Provide the [X, Y] coordinate of the cell's center where the given text is located.  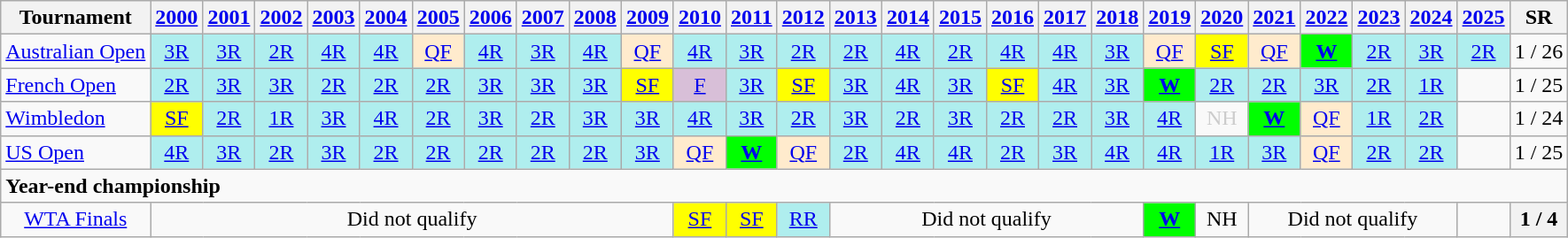
Wimbledon [76, 119]
2024 [1432, 18]
2011 [751, 18]
Year-end championship [785, 186]
2002 [282, 18]
WTA Finals [76, 219]
2019 [1169, 18]
2007 [542, 18]
2006 [491, 18]
2015 [960, 18]
Tournament [76, 18]
1 / 4 [1539, 219]
2003 [333, 18]
2018 [1118, 18]
2023 [1378, 18]
RR [803, 219]
2020 [1223, 18]
US Open [76, 152]
2025 [1483, 18]
2009 [647, 18]
2022 [1327, 18]
2005 [438, 18]
2013 [856, 18]
1 / 26 [1539, 51]
1 / 24 [1539, 119]
Australian Open [76, 51]
2004 [386, 18]
2016 [1012, 18]
2012 [803, 18]
2010 [700, 18]
F [700, 85]
2008 [595, 18]
2017 [1065, 18]
SR [1539, 18]
2001 [229, 18]
2014 [907, 18]
2000 [177, 18]
French Open [76, 85]
2021 [1274, 18]
